For the text-containing cell, return its midpoint in (x, y) coordinate format. 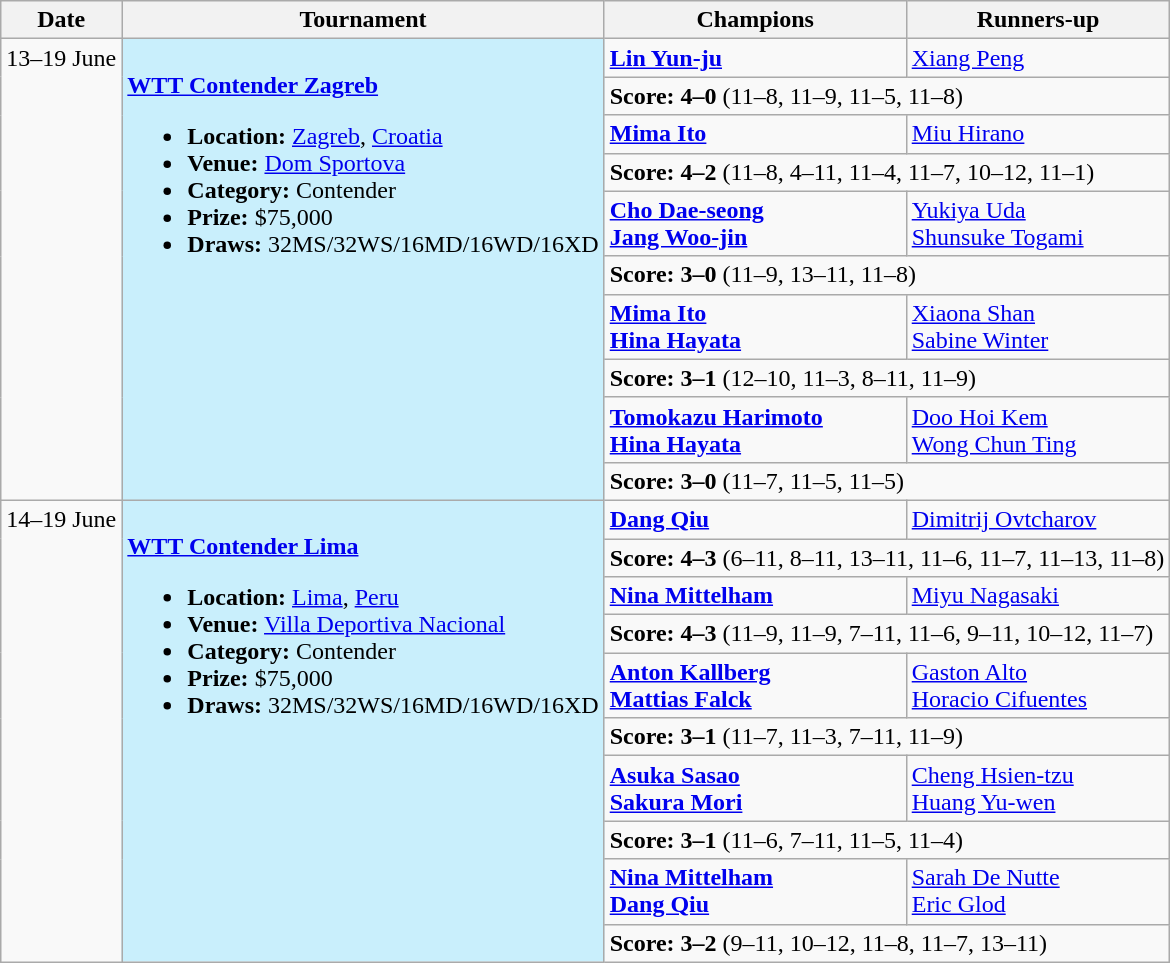
Nina Mittelham Dang Qiu (755, 892)
Score: 4–2 (11–8, 4–11, 11–4, 11–7, 10–12, 11–1) (887, 172)
13–19 June (62, 270)
Score: 3–2 (9–11, 10–12, 11–8, 11–7, 13–11) (887, 943)
Mima Ito (755, 134)
Champions (755, 20)
Dimitrij Ovtcharov (1038, 519)
Runners-up (1038, 20)
Doo Hoi Kem Wong Chun Ting (1038, 430)
Miu Hirano (1038, 134)
Date (62, 20)
Score: 4–3 (11–9, 11–9, 7–11, 11–6, 9–11, 10–12, 11–7) (887, 634)
14–19 June (62, 731)
Dang Qiu (755, 519)
Sarah De Nutte Eric Glod (1038, 892)
Yukiya Uda Shunsuke Togami (1038, 224)
WTT Contender LimaLocation: Lima, PeruVenue: Villa Deportiva NacionalCategory: ContenderPrize: $75,000Draws: 32MS/32WS/16MD/16WD/16XD (363, 731)
Tournament (363, 20)
Asuka Sasao Sakura Mori (755, 788)
Score: 3–0 (11–9, 13–11, 11–8) (887, 275)
Xiaona Shan Sabine Winter (1038, 326)
Score: 4–0 (11–8, 11–9, 11–5, 11–8) (887, 96)
WTT Contender ZagrebLocation: Zagreb, CroatiaVenue: Dom SportovaCategory: ContenderPrize: $75,000Draws: 32MS/32WS/16MD/16WD/16XD (363, 270)
Score: 3–1 (11–6, 7–11, 11–5, 11–4) (887, 840)
Anton Kallberg Mattias Falck (755, 686)
Miyu Nagasaki (1038, 596)
Mima Ito Hina Hayata (755, 326)
Tomokazu Harimoto Hina Hayata (755, 430)
Gaston Alto Horacio Cifuentes (1038, 686)
Cheng Hsien-tzu Huang Yu-wen (1038, 788)
Score: 3–1 (11–7, 11–3, 7–11, 11–9) (887, 737)
Lin Yun-ju (755, 58)
Xiang Peng (1038, 58)
Score: 4–3 (6–11, 8–11, 13–11, 11–6, 11–7, 11–13, 11–8) (887, 557)
Cho Dae-seong Jang Woo-jin (755, 224)
Score: 3–0 (11–7, 11–5, 11–5) (887, 481)
Nina Mittelham (755, 596)
Score: 3–1 (12–10, 11–3, 8–11, 11–9) (887, 378)
